Output the (X, Y) coordinate of the center of the cell containing the given text.  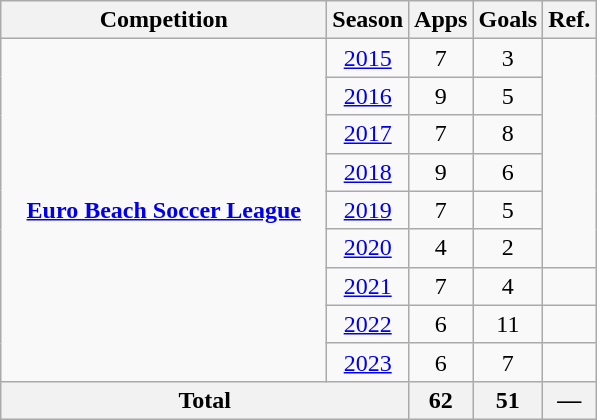
51 (508, 400)
Season (368, 20)
Competition (164, 20)
Goals (508, 20)
2015 (368, 58)
2019 (368, 210)
3 (508, 58)
2022 (368, 324)
8 (508, 134)
Euro Beach Soccer League (164, 210)
2018 (368, 172)
2020 (368, 248)
11 (508, 324)
2016 (368, 96)
2021 (368, 286)
2023 (368, 362)
Apps (441, 20)
2017 (368, 134)
— (570, 400)
62 (441, 400)
Total (205, 400)
2 (508, 248)
Ref. (570, 20)
